Output the (X, Y) coordinate of the center of the cell containing the given text.  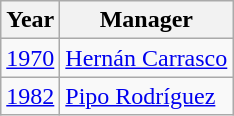
1970 (30, 58)
1982 (30, 96)
Pipo Rodríguez (146, 96)
Hernán Carrasco (146, 58)
Year (30, 20)
Manager (146, 20)
